Scan for the cell matching the given text and deliver its (x, y) coordinate at center. 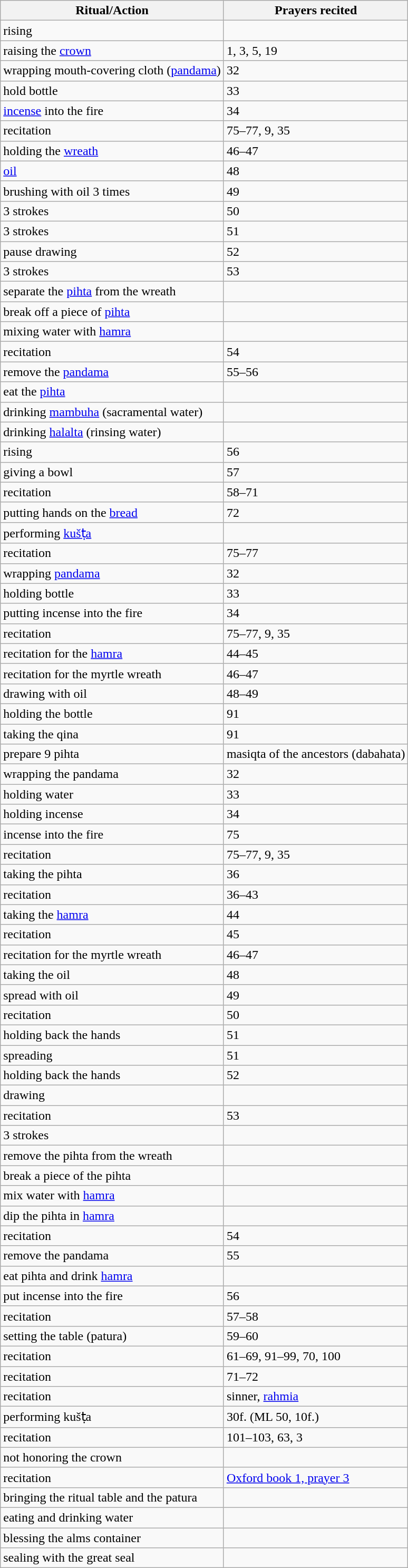
holding the bottle (112, 714)
55–56 (316, 372)
drawing with oil (112, 694)
61–69, 91–99, 70, 100 (316, 1356)
57 (316, 472)
drinking halalta (rinsing water) (112, 432)
separate the pihta from the wreath (112, 292)
55 (316, 1256)
75 (316, 834)
Ritual/Action (112, 11)
oil (112, 171)
holding incense (112, 814)
eat pihta and drink hamra (112, 1276)
mix water with hamra (112, 1196)
57–58 (316, 1316)
drawing (112, 1095)
71–72 (316, 1376)
101–103, 63, 3 (316, 1437)
putting hands on the bread (112, 512)
wrapping pandama (112, 573)
break a piece of the pihta (112, 1176)
mixing water with hamra (112, 332)
not honoring the crown (112, 1457)
59–60 (316, 1336)
remove the pihta from the wreath (112, 1156)
1, 3, 5, 19 (316, 51)
44 (316, 915)
sealing with the great seal (112, 1558)
giving a bowl (112, 472)
masiqta of the ancestors (dabahata) (316, 754)
recitation for the hamra (112, 653)
put incense into the fire (112, 1296)
dip the pihta in hamra (112, 1216)
raising the crown (112, 51)
44–45 (316, 653)
blessing the alms container (112, 1537)
hold bottle (112, 91)
eating and drinking water (112, 1517)
drinking mambuha (sacramental water) (112, 412)
Oxford book 1, prayer 3 (316, 1477)
break off a piece of pihta (112, 312)
75–77 (316, 553)
36–43 (316, 894)
wrapping the pandama (112, 774)
bringing the ritual table and the patura (112, 1497)
spreading (112, 1055)
holding bottle (112, 593)
pause drawing (112, 252)
taking the oil (112, 975)
putting incense into the fire (112, 613)
30f. (ML 50, 10f.) (316, 1417)
prepare 9 pihta (112, 754)
taking the qina (112, 734)
58–71 (316, 492)
48–49 (316, 694)
sinner, rahmia (316, 1397)
wrapping mouth-covering cloth (pandama) (112, 71)
taking the hamra (112, 915)
holding water (112, 794)
eat the pihta (112, 392)
holding the wreath (112, 151)
36 (316, 874)
taking the pihta (112, 874)
72 (316, 512)
45 (316, 935)
Prayers recited (316, 11)
setting the table (patura) (112, 1336)
spread with oil (112, 995)
brushing with oil 3 times (112, 191)
